Pinpoint the cell where the given text exists, returning its (x, y) midpoint coordinate. 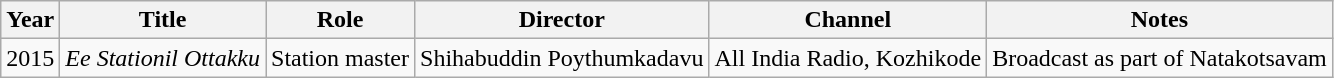
2015 (30, 58)
Role (340, 20)
Notes (1160, 20)
Channel (848, 20)
Director (562, 20)
Title (163, 20)
Station master (340, 58)
Year (30, 20)
All India Radio, Kozhikode (848, 58)
Broadcast as part of Natakotsavam (1160, 58)
Shihabuddin Poythumkadavu (562, 58)
Ee Stationil Ottakku (163, 58)
